Extract the [X, Y] coordinate from the center of the cell holding the provided text.  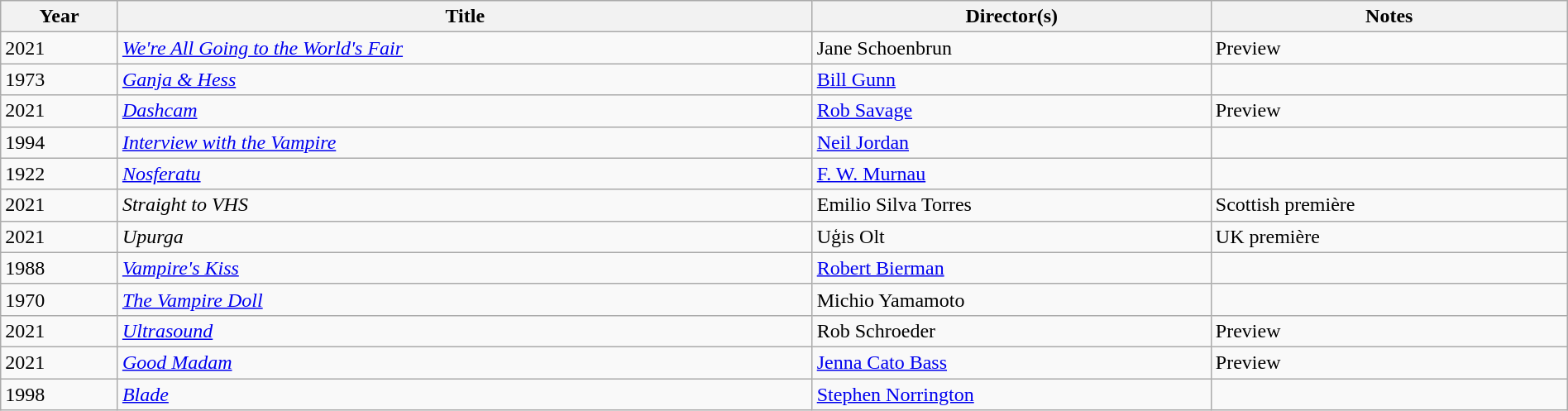
Nosferatu [465, 174]
Jane Schoenbrun [1011, 48]
Rob Savage [1011, 111]
Dashcam [465, 111]
Straight to VHS [465, 205]
Blade [465, 394]
Scottish première [1389, 205]
Michio Yamamoto [1011, 299]
Upurga [465, 237]
The Vampire Doll [465, 299]
Rob Schroeder [1011, 331]
F. W. Murnau [1011, 174]
Vampire's Kiss [465, 268]
Title [465, 17]
1994 [60, 142]
Stephen Norrington [1011, 394]
Robert Bierman [1011, 268]
Interview with the Vampire [465, 142]
Emilio Silva Torres [1011, 205]
Neil Jordan [1011, 142]
Notes [1389, 17]
We're All Going to the World's Fair [465, 48]
1988 [60, 268]
1970 [60, 299]
Uģis Olt [1011, 237]
1922 [60, 174]
1998 [60, 394]
Bill Gunn [1011, 79]
Year [60, 17]
Director(s) [1011, 17]
Good Madam [465, 362]
Jenna Cato Bass [1011, 362]
Ganja & Hess [465, 79]
1973 [60, 79]
UK première [1389, 237]
Ultrasound [465, 331]
